Output the (x, y) coordinate of the center of the cell containing the given text.  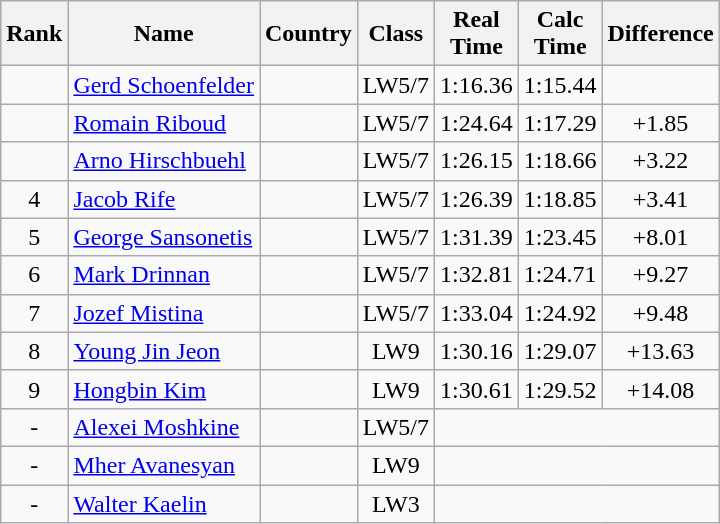
8 (34, 351)
Class (396, 34)
6 (34, 275)
1:30.61 (477, 389)
1:29.52 (560, 389)
Young Jin Jeon (164, 351)
+3.41 (660, 199)
+9.48 (660, 313)
LW3 (396, 503)
Gerd Schoenfelder (164, 85)
1:29.07 (560, 351)
Romain Riboud (164, 123)
9 (34, 389)
CalcTime (560, 34)
Mher Avanesyan (164, 465)
5 (34, 237)
Difference (660, 34)
1:31.39 (477, 237)
Country (309, 34)
1:17.29 (560, 123)
1:18.85 (560, 199)
1:24.92 (560, 313)
1:23.45 (560, 237)
1:24.71 (560, 275)
Rank (34, 34)
1:32.81 (477, 275)
+9.27 (660, 275)
George Sansonetis (164, 237)
1:15.44 (560, 85)
Mark Drinnan (164, 275)
Jacob Rife (164, 199)
1:26.39 (477, 199)
+1.85 (660, 123)
1:30.16 (477, 351)
1:33.04 (477, 313)
+14.08 (660, 389)
Alexei Moshkine (164, 427)
4 (34, 199)
Arno Hirschbuehl (164, 161)
1:24.64 (477, 123)
Hongbin Kim (164, 389)
7 (34, 313)
RealTime (477, 34)
1:26.15 (477, 161)
Name (164, 34)
Jozef Mistina (164, 313)
+3.22 (660, 161)
+8.01 (660, 237)
Walter Kaelin (164, 503)
+13.63 (660, 351)
1:16.36 (477, 85)
1:18.66 (560, 161)
